Return [x, y] of the center of cell containing provided text 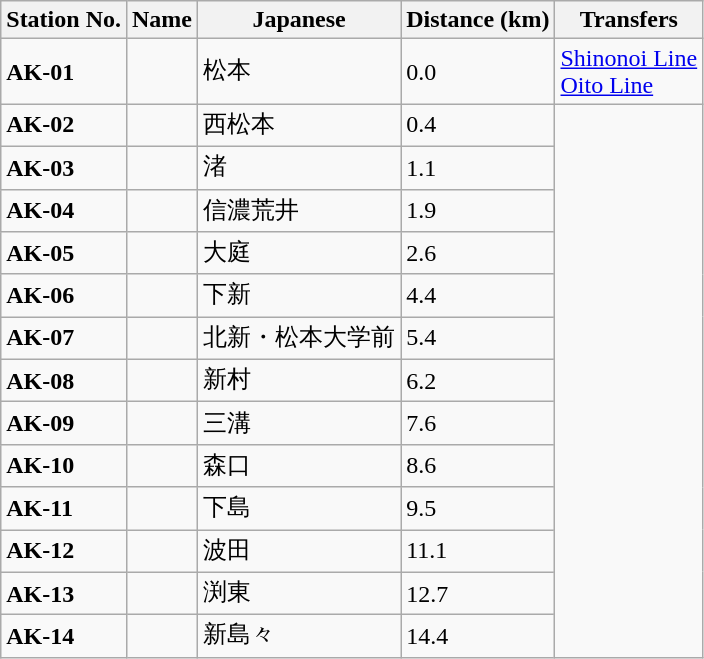
6.2 [478, 380]
11.1 [478, 552]
AK-03 [64, 168]
AK-06 [64, 296]
AK-04 [64, 210]
14.4 [478, 636]
下新 [300, 296]
AK-07 [64, 338]
大庭 [300, 254]
新島々 [300, 636]
波田 [300, 552]
森口 [300, 466]
1.9 [478, 210]
AK-09 [64, 424]
AK-12 [64, 552]
Japanese [300, 20]
0.0 [478, 72]
下島 [300, 508]
AK-11 [64, 508]
三溝 [300, 424]
信濃荒井 [300, 210]
北新・松本大学前 [300, 338]
AK-14 [64, 636]
AK-02 [64, 126]
4.4 [478, 296]
AK-10 [64, 466]
AK-08 [64, 380]
渕東 [300, 594]
12.7 [478, 594]
新村 [300, 380]
1.1 [478, 168]
Station No. [64, 20]
AK-05 [64, 254]
松本 [300, 72]
Shinonoi LineOito Line [629, 72]
Name [162, 20]
2.6 [478, 254]
5.4 [478, 338]
西松本 [300, 126]
0.4 [478, 126]
7.6 [478, 424]
8.6 [478, 466]
AK-13 [64, 594]
9.5 [478, 508]
渚 [300, 168]
Distance (km) [478, 20]
Transfers [629, 20]
AK-01 [64, 72]
